Capture the cell that displays the provided text and extract its (x, y) central coordinate. 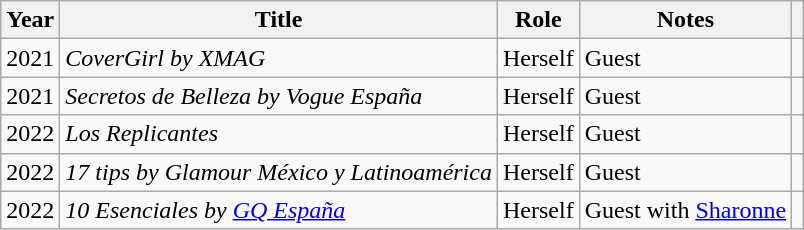
Title (279, 20)
Los Replicantes (279, 134)
Secretos de Belleza by Vogue España (279, 96)
10 Esenciales by GQ España (279, 210)
Guest with Sharonne (685, 210)
17 tips by Glamour México y Latinoamérica (279, 172)
Year (30, 20)
CoverGirl by XMAG (279, 58)
Notes (685, 20)
Role (538, 20)
